Capture the cell that displays the provided text and extract its [x, y] central coordinate. 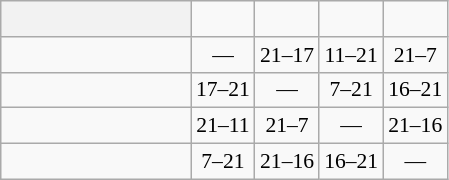
21–11 [223, 126]
17–21 [223, 90]
11–21 [351, 55]
21–17 [287, 55]
